Output the [x, y] coordinate of the center of the cell containing the given text.  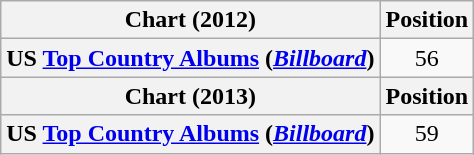
Chart (2012) [190, 20]
Chart (2013) [190, 96]
59 [427, 134]
56 [427, 58]
